Search for the cell housing the specified text and yield its [x, y] center coordinate. 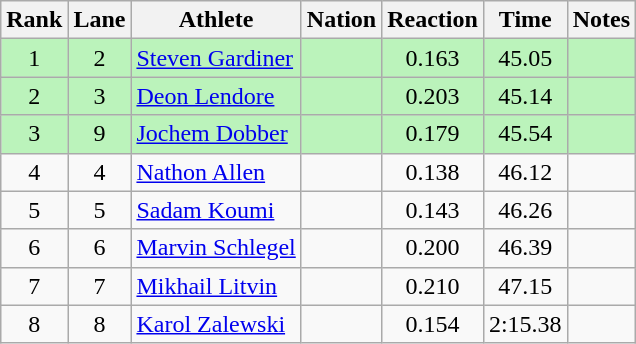
Notes [601, 20]
Athlete [216, 20]
47.15 [525, 286]
0.154 [433, 324]
Lane [100, 20]
Deon Lendore [216, 96]
45.05 [525, 58]
Mikhail Litvin [216, 286]
0.163 [433, 58]
0.200 [433, 248]
Nation [341, 20]
46.26 [525, 210]
0.210 [433, 286]
0.203 [433, 96]
Jochem Dobber [216, 134]
1 [34, 58]
46.12 [525, 172]
Marvin Schlegel [216, 248]
45.14 [525, 96]
2:15.38 [525, 324]
Rank [34, 20]
46.39 [525, 248]
Steven Gardiner [216, 58]
9 [100, 134]
Sadam Koumi [216, 210]
Nathon Allen [216, 172]
0.179 [433, 134]
Reaction [433, 20]
0.143 [433, 210]
0.138 [433, 172]
Karol Zalewski [216, 324]
45.54 [525, 134]
Time [525, 20]
